Output the (X, Y) coordinate of the center of the cell containing the given text.  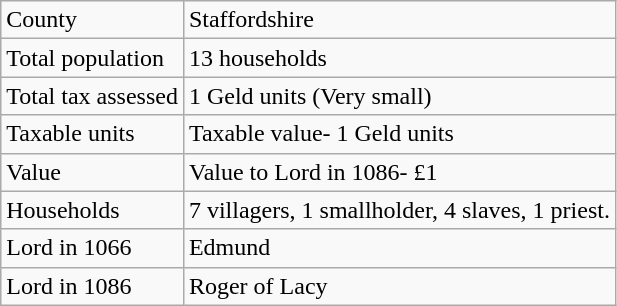
7 villagers, 1 smallholder, 4 slaves, 1 priest. (399, 210)
Value (92, 172)
Edmund (399, 248)
Lord in 1086 (92, 286)
County (92, 20)
Taxable value- 1 Geld units (399, 134)
Taxable units (92, 134)
Total population (92, 58)
Roger of Lacy (399, 286)
Value to Lord in 1086- £1 (399, 172)
Staffordshire (399, 20)
13 households (399, 58)
Total tax assessed (92, 96)
Lord in 1066 (92, 248)
1 Geld units (Very small) (399, 96)
Households (92, 210)
